Scan for the cell matching the given text and deliver its [x, y] coordinate at center. 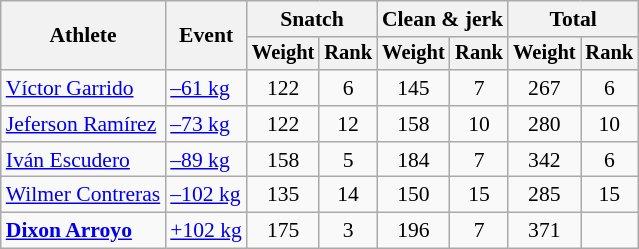
3 [348, 231]
Clean & jerk [442, 19]
Dixon Arroyo [84, 231]
–89 kg [206, 160]
Jeferson Ramírez [84, 124]
5 [348, 160]
Total [573, 19]
342 [544, 160]
Athlete [84, 36]
–102 kg [206, 195]
196 [414, 231]
175 [283, 231]
Snatch [312, 19]
150 [414, 195]
145 [414, 88]
–61 kg [206, 88]
Wilmer Contreras [84, 195]
135 [283, 195]
14 [348, 195]
285 [544, 195]
–73 kg [206, 124]
280 [544, 124]
Víctor Garrido [84, 88]
12 [348, 124]
Iván Escudero [84, 160]
267 [544, 88]
184 [414, 160]
Event [206, 36]
371 [544, 231]
+102 kg [206, 231]
